Search for the cell housing the specified text and yield its (x, y) center coordinate. 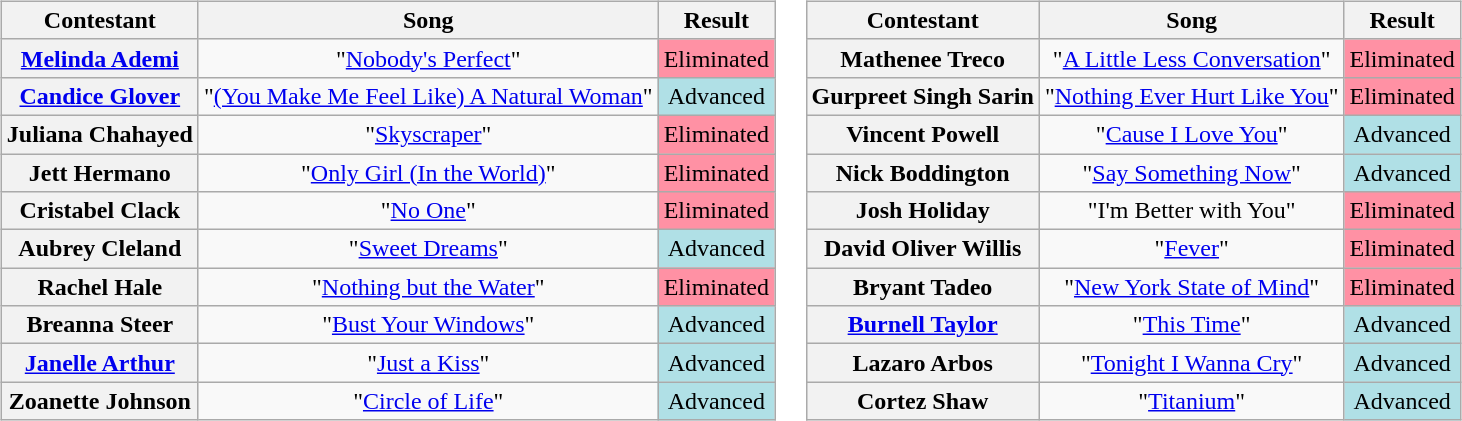
"(You Make Me Feel Like) A Natural Woman" (428, 96)
Cortez Shaw (922, 401)
Burnell Taylor (922, 325)
"A Little Less Conversation" (1192, 58)
Juliana Chahayed (100, 134)
Gurpreet Singh Sarin (922, 96)
"Tonight I Wanna Cry" (1192, 363)
Rachel Hale (100, 287)
"Titanium" (1192, 401)
"Cause I Love You" (1192, 134)
Zoanette Johnson (100, 401)
Vincent Powell (922, 134)
Breanna Steer (100, 325)
Jett Hermano (100, 173)
"Circle of Life" (428, 401)
"No One" (428, 211)
"Nobody's Perfect" (428, 58)
"Sweet Dreams" (428, 249)
"Bust Your Windows" (428, 325)
Bryant Tadeo (922, 287)
Lazaro Arbos (922, 363)
Candice Glover (100, 96)
"This Time" (1192, 325)
"Only Girl (In the World)" (428, 173)
"Just a Kiss" (428, 363)
"Nothing but the Water" (428, 287)
Cristabel Clack (100, 211)
Nick Boddington (922, 173)
Mathenee Treco (922, 58)
Josh Holiday (922, 211)
"New York State of Mind" (1192, 287)
"Nothing Ever Hurt Like You" (1192, 96)
"Say Something Now" (1192, 173)
David Oliver Willis (922, 249)
Aubrey Cleland (100, 249)
"Fever" (1192, 249)
Janelle Arthur (100, 363)
Melinda Ademi (100, 58)
"I'm Better with You" (1192, 211)
"Skyscraper" (428, 134)
